Scan for the cell matching the given text and deliver its (x, y) coordinate at center. 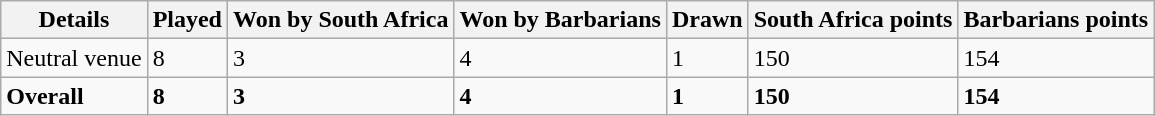
Neutral venue (74, 58)
Won by Barbarians (560, 20)
Barbarians points (1056, 20)
South Africa points (853, 20)
Drawn (707, 20)
Played (187, 20)
Details (74, 20)
Won by South Africa (340, 20)
Overall (74, 96)
